Return the [X, Y] coordinate for the center point of the cell that contains the specified text.  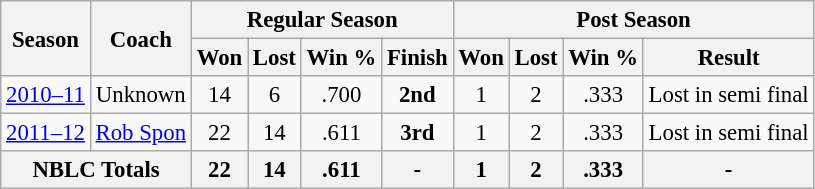
2nd [418, 95]
Rob Spon [140, 133]
.700 [341, 95]
Finish [418, 58]
Season [46, 38]
NBLC Totals [96, 170]
Post Season [634, 20]
Coach [140, 38]
Unknown [140, 95]
Regular Season [322, 20]
Result [728, 58]
2010–11 [46, 95]
6 [275, 95]
3rd [418, 133]
2011–12 [46, 133]
